Detect which cell encompasses the target text, then output its (X, Y) center coordinate. 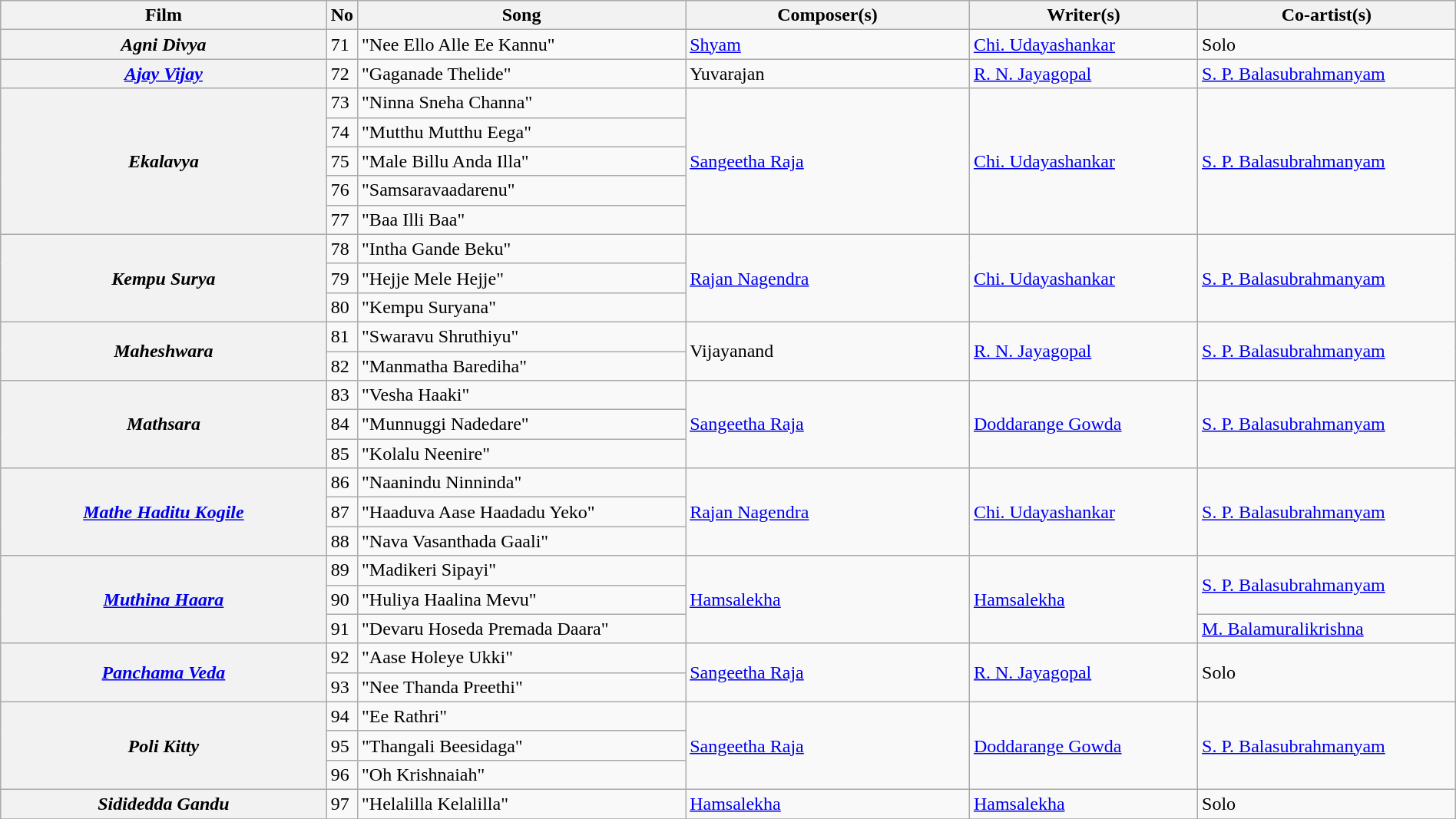
90 (342, 599)
Shyam (828, 45)
80 (342, 307)
"Mutthu Mutthu Eega" (522, 132)
"Baa Illi Baa" (522, 220)
74 (342, 132)
"Vesha Haaki" (522, 395)
86 (342, 483)
91 (342, 629)
Co-artist(s) (1327, 15)
97 (342, 804)
95 (342, 745)
83 (342, 395)
Sididedda Gandu (164, 804)
"Intha Gande Beku" (522, 249)
"Nava Vasanthada Gaali" (522, 541)
81 (342, 336)
"Madikeri Sipayi" (522, 570)
Panchama Veda (164, 672)
"Hejje Mele Hejje" (522, 278)
92 (342, 658)
"Male Billu Anda Illa" (522, 161)
Maheshwara (164, 351)
"Naanindu Ninninda" (522, 483)
"Kolalu Neenire" (522, 454)
75 (342, 161)
"Samsaravaadarenu" (522, 190)
93 (342, 687)
76 (342, 190)
"Aase Holeye Ukki" (522, 658)
Yuvarajan (828, 74)
78 (342, 249)
88 (342, 541)
Vijayanand (828, 351)
M. Balamuralikrishna (1327, 629)
"Munnuggi Nadedare" (522, 424)
"Ee Rathri" (522, 716)
96 (342, 774)
73 (342, 103)
Ekalavya (164, 161)
"Kempu Suryana" (522, 307)
84 (342, 424)
87 (342, 512)
Song (522, 15)
Mathsara (164, 424)
94 (342, 716)
"Helalilla Kelalilla" (522, 804)
Kempu Surya (164, 278)
77 (342, 220)
Muthina Haara (164, 599)
Mathe Haditu Kogile (164, 512)
Ajay Vijay (164, 74)
"Oh Krishnaiah" (522, 774)
85 (342, 454)
79 (342, 278)
"Nee Ello Alle Ee Kannu" (522, 45)
"Nee Thanda Preethi" (522, 687)
"Thangali Beesidaga" (522, 745)
82 (342, 366)
"Devaru Hoseda Premada Daara" (522, 629)
"Haaduva Aase Haadadu Yeko" (522, 512)
"Huliya Haalina Mevu" (522, 599)
No (342, 15)
Film (164, 15)
"Gaganade Thelide" (522, 74)
89 (342, 570)
Poli Kitty (164, 745)
71 (342, 45)
"Manmatha Barediha" (522, 366)
Composer(s) (828, 15)
Writer(s) (1083, 15)
"Ninna Sneha Channa" (522, 103)
Agni Divya (164, 45)
72 (342, 74)
"Swaravu Shruthiyu" (522, 336)
